Search for the cell housing the specified text and yield its [X, Y] center coordinate. 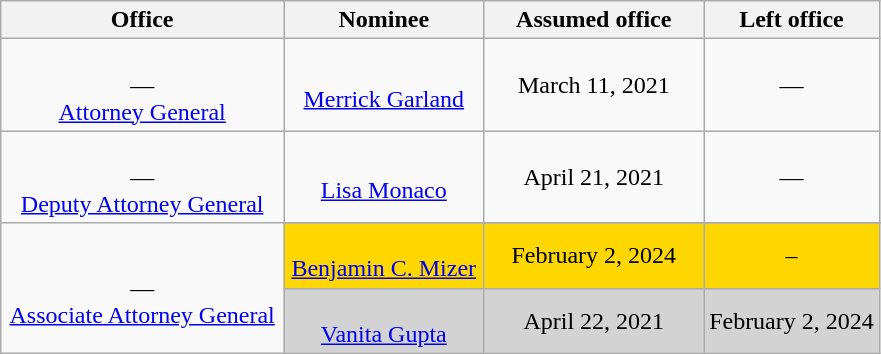
Nominee [384, 20]
Lisa Monaco [384, 177]
—Deputy Attorney General [142, 177]
April 21, 2021 [594, 177]
March 11, 2021 [594, 85]
April 22, 2021 [594, 320]
– [792, 256]
Vanita Gupta [384, 320]
Assumed office [594, 20]
Benjamin C. Mizer [384, 256]
Left office [792, 20]
—Associate Attorney General [142, 288]
—Attorney General [142, 85]
Merrick Garland [384, 85]
Office [142, 20]
